Capture the cell that displays the provided text and extract its (X, Y) central coordinate. 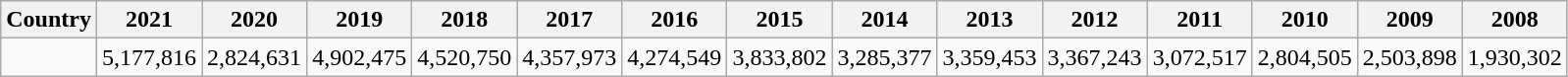
2013 (989, 20)
4,520,750 (465, 57)
2019 (359, 20)
2018 (465, 20)
2008 (1515, 20)
2021 (149, 20)
5,177,816 (149, 57)
2014 (885, 20)
4,274,549 (675, 57)
3,072,517 (1199, 57)
4,902,475 (359, 57)
2009 (1409, 20)
3,367,243 (1095, 57)
2015 (779, 20)
Country (49, 20)
3,285,377 (885, 57)
2,824,631 (255, 57)
4,357,973 (569, 57)
2011 (1199, 20)
3,359,453 (989, 57)
2010 (1305, 20)
1,930,302 (1515, 57)
2020 (255, 20)
2,804,505 (1305, 57)
3,833,802 (779, 57)
2,503,898 (1409, 57)
2012 (1095, 20)
2016 (675, 20)
2017 (569, 20)
